Locate the cell with the specified text and output its [X, Y] center coordinate. 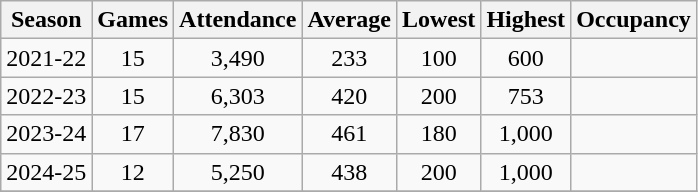
2022-23 [46, 96]
100 [438, 58]
180 [438, 134]
600 [526, 58]
2024-25 [46, 172]
12 [133, 172]
438 [350, 172]
Occupancy [634, 20]
Games [133, 20]
5,250 [238, 172]
Attendance [238, 20]
Average [350, 20]
7,830 [238, 134]
17 [133, 134]
Lowest [438, 20]
753 [526, 96]
2021-22 [46, 58]
461 [350, 134]
Highest [526, 20]
233 [350, 58]
420 [350, 96]
3,490 [238, 58]
2023-24 [46, 134]
6,303 [238, 96]
Season [46, 20]
